Find where the given text appears and provide that cell's center as (x, y) coordinate. 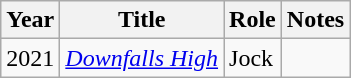
Title (142, 20)
Jock (253, 58)
2021 (30, 58)
Year (30, 20)
Role (253, 20)
Downfalls High (142, 58)
Notes (315, 20)
